Find where the given text appears and provide that cell's center as (x, y) coordinate. 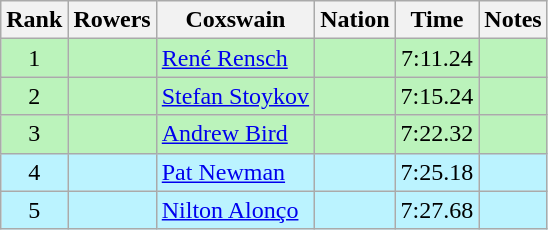
Pat Newman (235, 172)
2 (34, 96)
7:22.32 (437, 134)
1 (34, 58)
7:25.18 (437, 172)
7:15.24 (437, 96)
Notes (513, 20)
4 (34, 172)
Andrew Bird (235, 134)
Stefan Stoykov (235, 96)
3 (34, 134)
7:27.68 (437, 210)
7:11.24 (437, 58)
5 (34, 210)
Nation (355, 20)
René Rensch (235, 58)
Coxswain (235, 20)
Rank (34, 20)
Nilton Alonço (235, 210)
Rowers (112, 20)
Time (437, 20)
